Determine the (X, Y) coordinate at the center of the cell enclosing the given text.  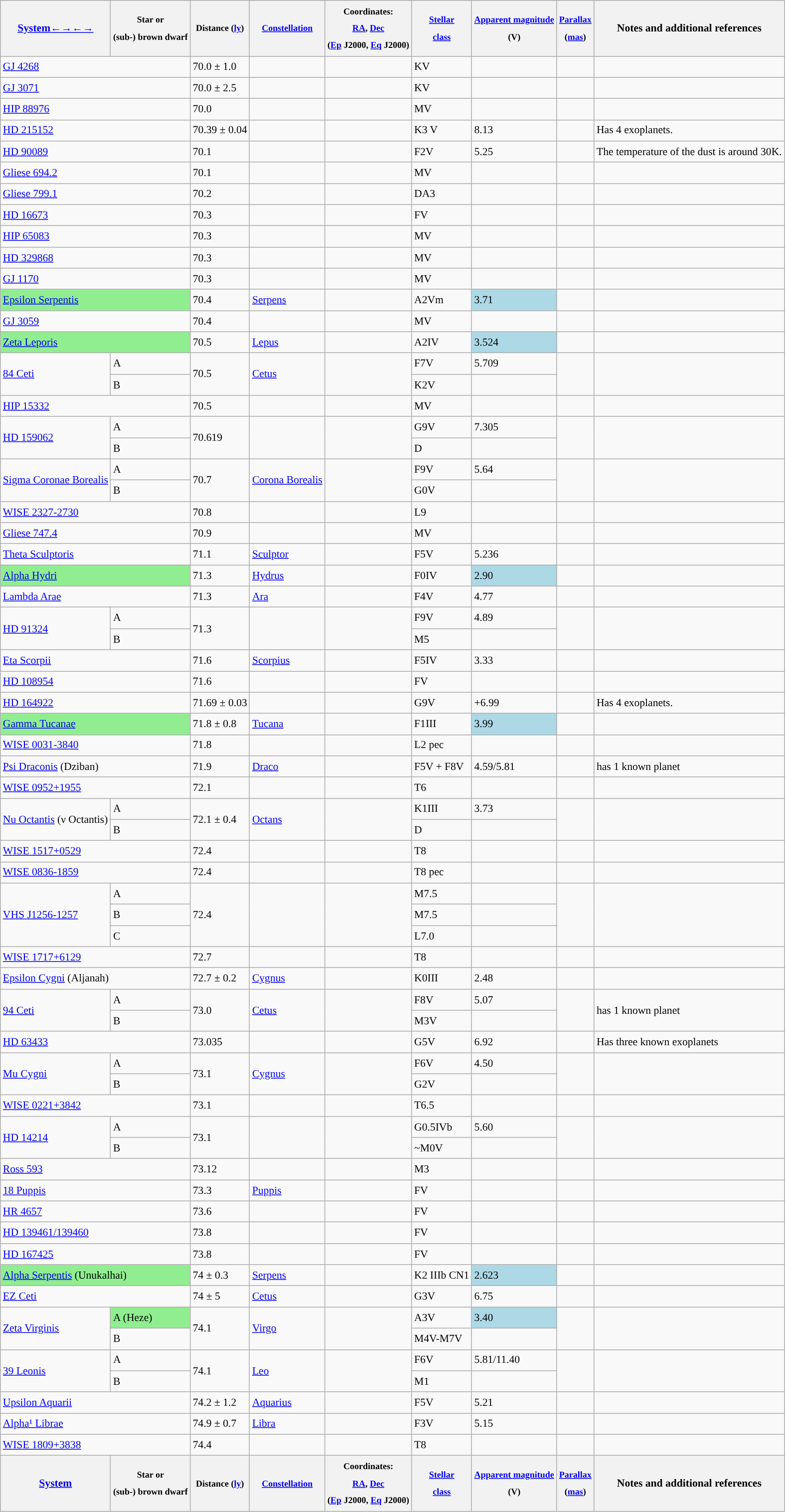
94 Ceti (56, 1010)
Alpha¹ Librae (96, 1424)
72.1 (220, 788)
T8 pec (442, 873)
GJ 1170 (96, 279)
Scorpius (287, 660)
HIP 88976 (96, 110)
Zeta Leporis (96, 343)
~M0V (442, 1148)
3.524 (514, 343)
The temperature of the dust is around 30K. (689, 152)
39 Leonis (56, 1370)
HD 16673 (96, 215)
Leo (287, 1370)
Ara (287, 597)
HD 63433 (96, 1042)
73.12 (220, 1170)
HD 164922 (96, 703)
HD 215152 (96, 131)
2.623 (514, 1276)
WISE 0031-3840 (96, 745)
2.90 (514, 575)
System (56, 1484)
71.69 ± 0.03 (220, 703)
K3 V (442, 131)
5.236 (514, 555)
WISE 1517+0529 (96, 852)
Epsilon Serpentis (96, 300)
A3V (442, 1318)
L9 (442, 513)
Epsilon Cygni (Aljanah) (96, 978)
WISE 1809+3838 (96, 1445)
74 ± 0.3 (220, 1276)
System←→←→ (56, 28)
Libra (287, 1424)
72.7 (220, 957)
HD 329868 (96, 258)
70.9 (220, 534)
F7V (442, 364)
WISE 1717+6129 (96, 957)
Hydrus (287, 575)
HR 4657 (96, 1212)
3.71 (514, 300)
HD 14214 (56, 1138)
70.0 ± 2.5 (220, 88)
7.305 (514, 428)
HD 91324 (56, 628)
18 Puppis (96, 1191)
A2IV (442, 343)
F1III (442, 724)
Sculptor (287, 555)
74.4 (220, 1445)
EZ Ceti (96, 1297)
3.33 (514, 660)
C (151, 937)
HIP 15332 (96, 406)
M4V-M7V (442, 1339)
Aquarius (287, 1402)
71.1 (220, 555)
Lepus (287, 343)
G3V (442, 1297)
Puppis (287, 1191)
K2 IIIb CN1 (442, 1276)
VHS J1256-1257 (56, 915)
72.1 ± 0.4 (220, 820)
84 Ceti (56, 374)
Corona Borealis (287, 481)
HD 167425 (96, 1255)
3.73 (514, 809)
74 ± 5 (220, 1297)
Nu Octantis (ν Octantis) (56, 820)
Draco (287, 767)
F8V (442, 1000)
Upsilon Aquarii (96, 1402)
5.81/11.40 (514, 1360)
74.9 ± 0.7 (220, 1424)
73.035 (220, 1042)
HD 139461/139460 (96, 1233)
F0IV (442, 575)
5.21 (514, 1402)
8.13 (514, 131)
K1III (442, 809)
+6.99 (514, 703)
K0III (442, 978)
4.77 (514, 597)
Psi Draconis (Dziban) (96, 767)
74.2 ± 1.2 (220, 1402)
Gliese 747.4 (96, 534)
K2V (442, 385)
Mu Cygni (56, 1074)
70.2 (220, 194)
L7.0 (442, 937)
GJ 3059 (96, 321)
WISE 0221+3842 (96, 1106)
70.619 (220, 438)
73.0 (220, 1010)
M3 (442, 1170)
G5V (442, 1042)
HIP 65083 (96, 236)
M5 (442, 639)
2.48 (514, 978)
A2Vm (442, 300)
71.8 (220, 745)
Alpha Hydri (96, 575)
72.7 ± 0.2 (220, 978)
Gamma Tucanae (96, 724)
A (Heze) (151, 1318)
70.0 ± 1.0 (220, 67)
G2V (442, 1085)
GJ 3071 (96, 88)
5.709 (514, 364)
70.39 ± 0.04 (220, 131)
Ross 593 (96, 1170)
Sigma Coronae Borealis (56, 481)
Lambda Arae (96, 597)
M1 (442, 1381)
F4V (442, 597)
F2V (442, 152)
70.8 (220, 513)
HD 90089 (96, 152)
WISE 2327-2730 (96, 513)
5.60 (514, 1127)
71.9 (220, 767)
Zeta Virginis (56, 1328)
5.25 (514, 152)
L2 pec (442, 745)
70.0 (220, 110)
G0.5IVb (442, 1127)
4.59/5.81 (514, 767)
Theta Sculptoris (96, 555)
5.64 (514, 470)
73.3 (220, 1191)
WISE 0952+1955 (96, 788)
T6 (442, 788)
M3V (442, 1021)
5.15 (514, 1424)
Tucana (287, 724)
F5V + F8V (442, 767)
T6.5 (442, 1106)
Virgo (287, 1328)
GJ 4268 (96, 67)
3.99 (514, 724)
Gliese 694.2 (96, 174)
6.92 (514, 1042)
WISE 0836-1859 (96, 873)
4.50 (514, 1063)
Has three known exoplanets (689, 1042)
3.40 (514, 1318)
4.89 (514, 618)
F3V (442, 1424)
Alpha Serpentis (Unukalhai) (96, 1276)
Gliese 799.1 (96, 194)
5.07 (514, 1000)
G0V (442, 491)
HD 159062 (56, 438)
71.8 ± 0.8 (220, 724)
70.7 (220, 481)
6.75 (514, 1297)
HD 108954 (96, 682)
DA3 (442, 194)
73.6 (220, 1212)
Octans (287, 820)
Eta Scorpii (96, 660)
F5IV (442, 660)
